Find where the given text appears and provide that cell's center as [x, y] coordinate. 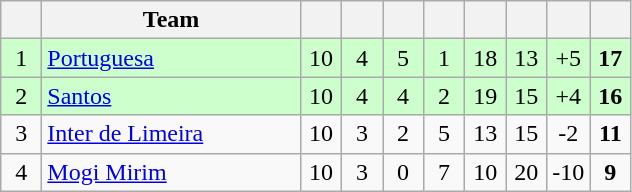
Team [172, 20]
16 [610, 96]
20 [526, 172]
11 [610, 134]
18 [486, 58]
-2 [568, 134]
19 [486, 96]
17 [610, 58]
+4 [568, 96]
9 [610, 172]
Inter de Limeira [172, 134]
Santos [172, 96]
+5 [568, 58]
0 [402, 172]
Mogi Mirim [172, 172]
-10 [568, 172]
Portuguesa [172, 58]
7 [444, 172]
